Determine the (x, y) coordinate at the center of the cell enclosing the given text.  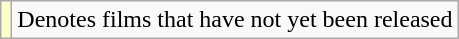
Denotes films that have not yet been released (235, 20)
